Detect which cell encompasses the target text, then output its (x, y) center coordinate. 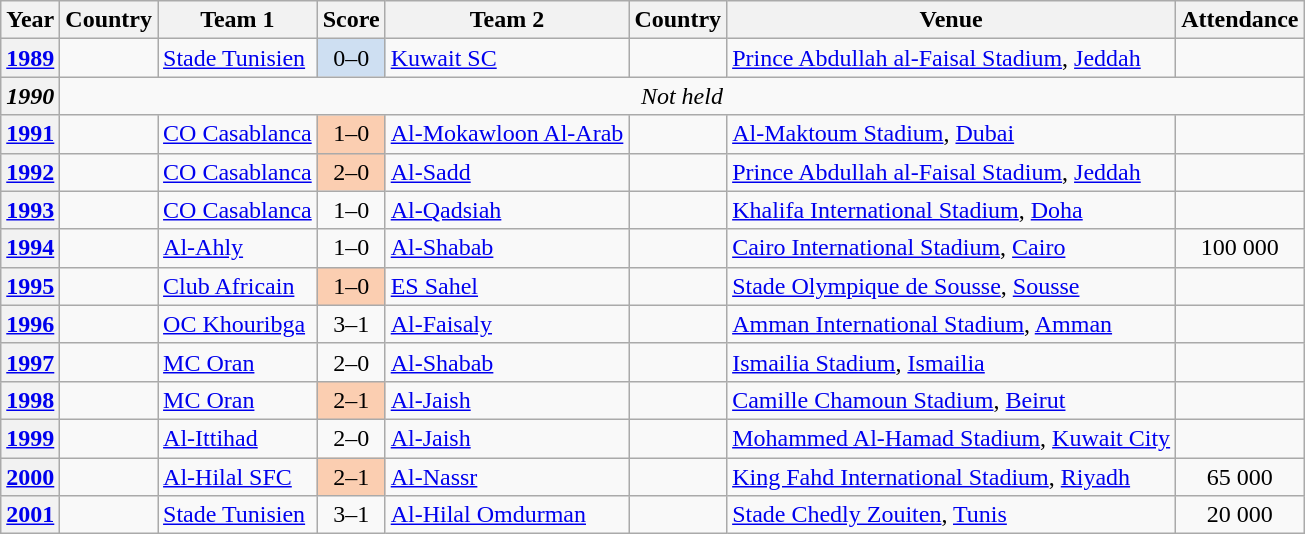
1999 (30, 438)
Kuwait SC (507, 58)
1993 (30, 210)
Not held (682, 96)
Khalifa International Stadium, Doha (952, 210)
65 000 (1240, 477)
1996 (30, 324)
0–0 (351, 58)
1995 (30, 286)
1997 (30, 362)
Team 1 (238, 20)
Al-Faisaly (507, 324)
Al-Ahly (238, 248)
Stade Chedly Zouiten, Tunis (952, 515)
Ismailia Stadium, Ismailia (952, 362)
ES Sahel (507, 286)
1994 (30, 248)
2000 (30, 477)
Team 2 (507, 20)
1990 (30, 96)
1992 (30, 172)
Cairo International Stadium, Cairo (952, 248)
Score (351, 20)
Attendance (1240, 20)
2001 (30, 515)
Amman International Stadium, Amman (952, 324)
1991 (30, 134)
Stade Olympique de Sousse, Sousse (952, 286)
100 000 (1240, 248)
Al-Maktoum Stadium, Dubai (952, 134)
1989 (30, 58)
Venue (952, 20)
20 000 (1240, 515)
Mohammed Al-Hamad Stadium, Kuwait City (952, 438)
Al-Qadsiah (507, 210)
Al-Sadd (507, 172)
Club Africain (238, 286)
Year (30, 20)
Al-Ittihad (238, 438)
1998 (30, 400)
King Fahd International Stadium, Riyadh (952, 477)
Al-Nassr (507, 477)
Camille Chamoun Stadium, Beirut (952, 400)
Al-Hilal SFC (238, 477)
Al-Hilal Omdurman (507, 515)
OC Khouribga (238, 324)
Al-Mokawloon Al-Arab (507, 134)
